Capture the cell that displays the provided text and extract its [X, Y] central coordinate. 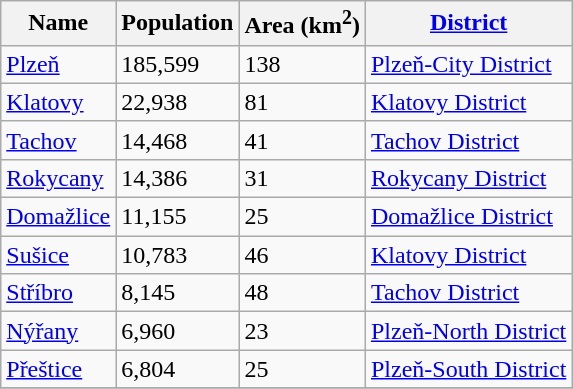
Sušice [58, 255]
Area (km2) [302, 24]
Tachov [58, 140]
Population [178, 24]
Přeštice [58, 369]
31 [302, 178]
41 [302, 140]
22,938 [178, 102]
14,468 [178, 140]
138 [302, 64]
Name [58, 24]
Domažlice [58, 217]
Plzeň [58, 64]
23 [302, 331]
11,155 [178, 217]
Rokycany [58, 178]
6,960 [178, 331]
Klatovy [58, 102]
Plzeň-City District [468, 64]
Nýřany [58, 331]
8,145 [178, 293]
46 [302, 255]
Plzeň-South District [468, 369]
14,386 [178, 178]
Rokycany District [468, 178]
81 [302, 102]
185,599 [178, 64]
48 [302, 293]
Domažlice District [468, 217]
Plzeň-North District [468, 331]
6,804 [178, 369]
District [468, 24]
10,783 [178, 255]
Stříbro [58, 293]
